Scan for the cell matching the given text and deliver its (x, y) coordinate at center. 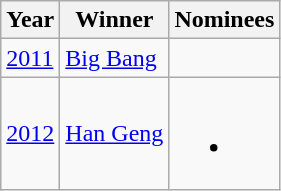
Big Bang (114, 58)
2011 (30, 58)
2012 (30, 134)
Winner (114, 20)
Year (30, 20)
Nominees (224, 20)
Han Geng (114, 134)
